Locate the cell with the specified text and output its [x, y] center coordinate. 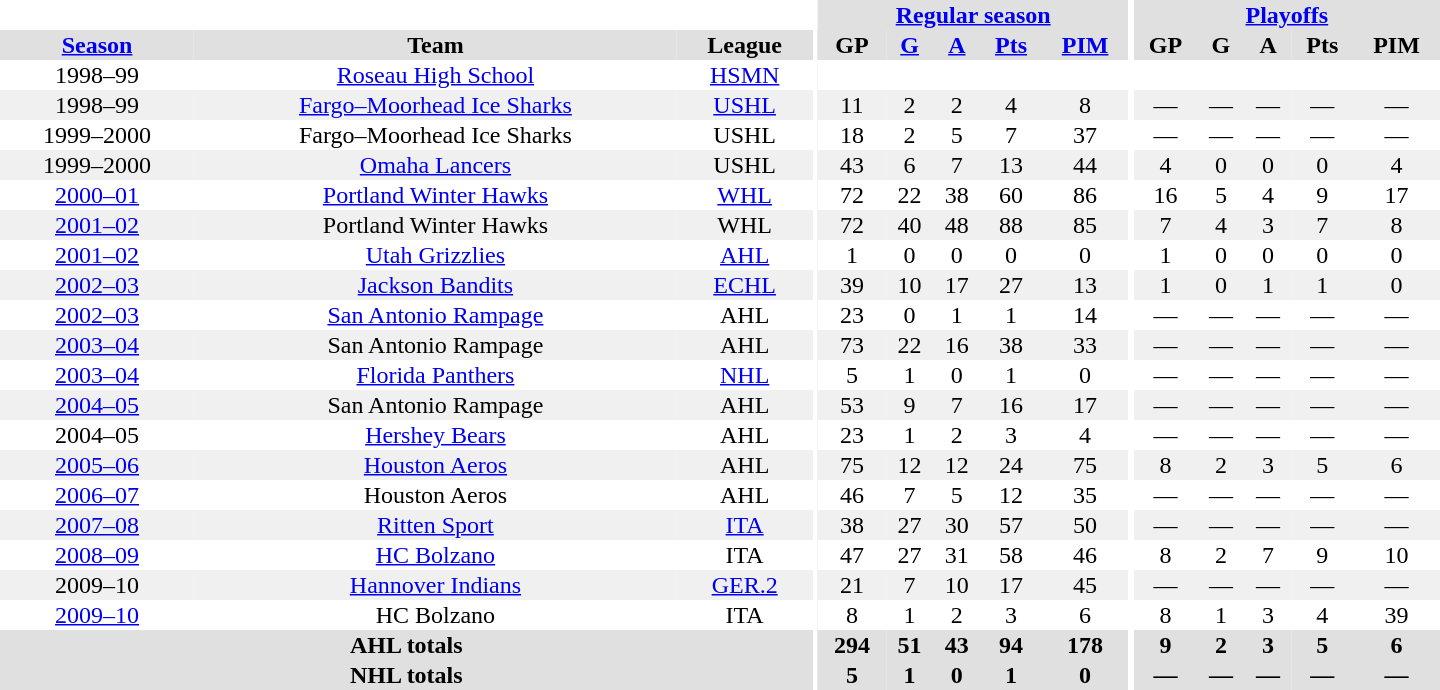
GER.2 [745, 585]
50 [1086, 525]
Utah Grizzlies [436, 255]
18 [852, 135]
94 [1010, 645]
Team [436, 45]
33 [1086, 345]
2005–06 [97, 465]
21 [852, 585]
Roseau High School [436, 75]
2007–08 [97, 525]
53 [852, 405]
57 [1010, 525]
League [745, 45]
24 [1010, 465]
ECHL [745, 285]
294 [852, 645]
2008–09 [97, 555]
Hannover Indians [436, 585]
Season [97, 45]
44 [1086, 165]
Jackson Bandits [436, 285]
60 [1010, 195]
Hershey Bears [436, 435]
51 [910, 645]
Regular season [974, 15]
178 [1086, 645]
2000–01 [97, 195]
2006–07 [97, 495]
30 [956, 525]
37 [1086, 135]
AHL totals [406, 645]
HSMN [745, 75]
85 [1086, 225]
Florida Panthers [436, 375]
11 [852, 105]
Playoffs [1287, 15]
14 [1086, 315]
NHL totals [406, 675]
31 [956, 555]
45 [1086, 585]
40 [910, 225]
73 [852, 345]
88 [1010, 225]
86 [1086, 195]
NHL [745, 375]
48 [956, 225]
47 [852, 555]
58 [1010, 555]
35 [1086, 495]
Omaha Lancers [436, 165]
Ritten Sport [436, 525]
